Scan for the cell matching the given text and deliver its [X, Y] coordinate at center. 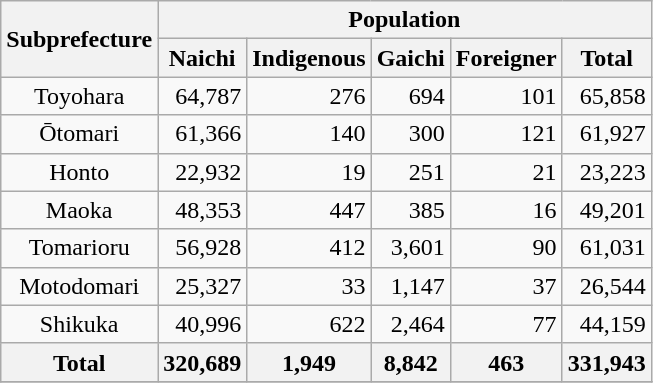
Shikuka [80, 324]
1,949 [309, 362]
447 [309, 210]
463 [506, 362]
1,147 [410, 286]
Naichi [202, 58]
37 [506, 286]
90 [506, 248]
Motodomari [80, 286]
3,601 [410, 248]
65,858 [606, 96]
22,932 [202, 172]
8,842 [410, 362]
412 [309, 248]
Population [405, 20]
61,366 [202, 134]
61,031 [606, 248]
26,544 [606, 286]
61,927 [606, 134]
77 [506, 324]
Maoka [80, 210]
Subprefecture [80, 39]
23,223 [606, 172]
Honto [80, 172]
Foreigner [506, 58]
64,787 [202, 96]
320,689 [202, 362]
48,353 [202, 210]
Tomarioru [80, 248]
33 [309, 286]
44,159 [606, 324]
21 [506, 172]
40,996 [202, 324]
300 [410, 134]
49,201 [606, 210]
251 [410, 172]
Toyohara [80, 96]
19 [309, 172]
121 [506, 134]
385 [410, 210]
331,943 [606, 362]
694 [410, 96]
622 [309, 324]
Ōtomari [80, 134]
Indigenous [309, 58]
Gaichi [410, 58]
25,327 [202, 286]
276 [309, 96]
140 [309, 134]
56,928 [202, 248]
16 [506, 210]
101 [506, 96]
2,464 [410, 324]
